Find where the given text appears and provide that cell's center as (X, Y) coordinate. 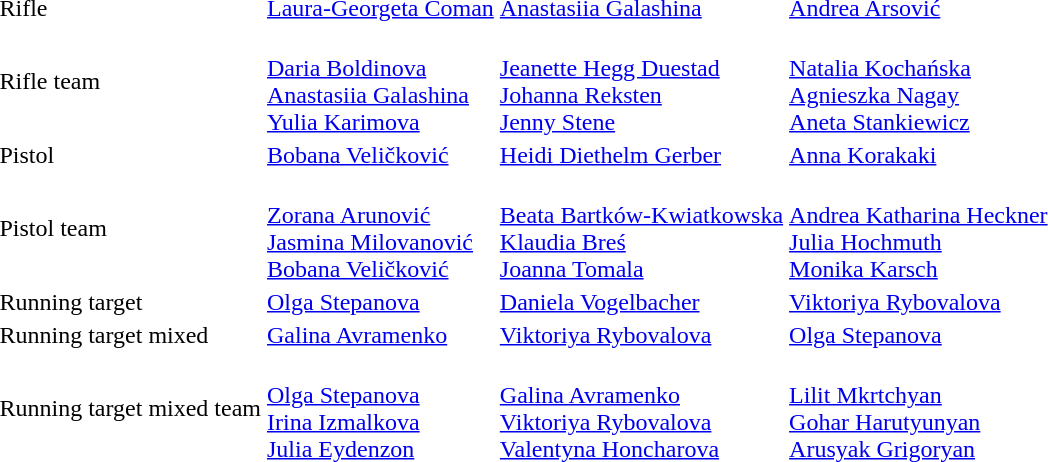
Jeanette Hegg DuestadJohanna RekstenJenny Stene (641, 82)
Bobana Veličković (381, 155)
Beata Bartków-KwiatkowskaKlaudia BreśJoanna Tomala (641, 228)
Viktoriya Rybovalova (641, 335)
Heidi Diethelm Gerber (641, 155)
Galina Avramenko (381, 335)
Daniela Vogelbacher (641, 302)
Zorana ArunovićJasmina MilovanovićBobana Veličković (381, 228)
Olga Stepanova (381, 302)
Daria BoldinovaAnastasiia GalashinaYulia Karimova (381, 82)
